Search for the cell housing the specified text and yield its (X, Y) center coordinate. 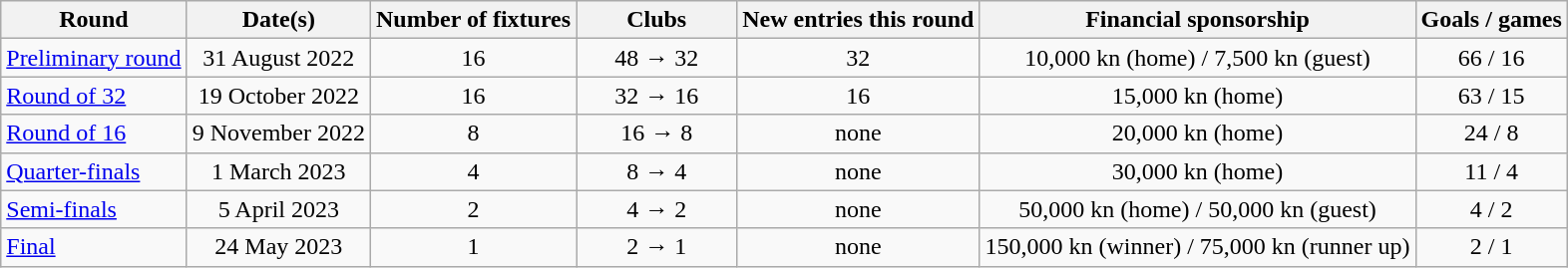
63 / 15 (1491, 96)
Round of 16 (94, 134)
1 (473, 247)
Final (94, 247)
24 / 8 (1491, 134)
Preliminary round (94, 58)
4 → 2 (656, 209)
Round of 32 (94, 96)
5 April 2023 (278, 209)
Goals / games (1491, 20)
8 (473, 134)
150,000 kn (winner) / 75,000 kn (runner up) (1197, 247)
Number of fixtures (473, 20)
50,000 kn (home) / 50,000 kn (guest) (1197, 209)
11 / 4 (1491, 171)
Quarter-finals (94, 171)
4 (473, 171)
32 → 16 (656, 96)
66 / 16 (1491, 58)
1 March 2023 (278, 171)
2 (473, 209)
8 → 4 (656, 171)
15,000 kn (home) (1197, 96)
2 / 1 (1491, 247)
Round (94, 20)
16 → 8 (656, 134)
Clubs (656, 20)
19 October 2022 (278, 96)
Financial sponsorship (1197, 20)
Date(s) (278, 20)
31 August 2022 (278, 58)
9 November 2022 (278, 134)
4 / 2 (1491, 209)
20,000 kn (home) (1197, 134)
24 May 2023 (278, 247)
32 (858, 58)
Semi-finals (94, 209)
48 → 32 (656, 58)
2 → 1 (656, 247)
10,000 kn (home) / 7,500 kn (guest) (1197, 58)
30,000 kn (home) (1197, 171)
New entries this round (858, 20)
